Find where the given text appears and provide that cell's center as (x, y) coordinate. 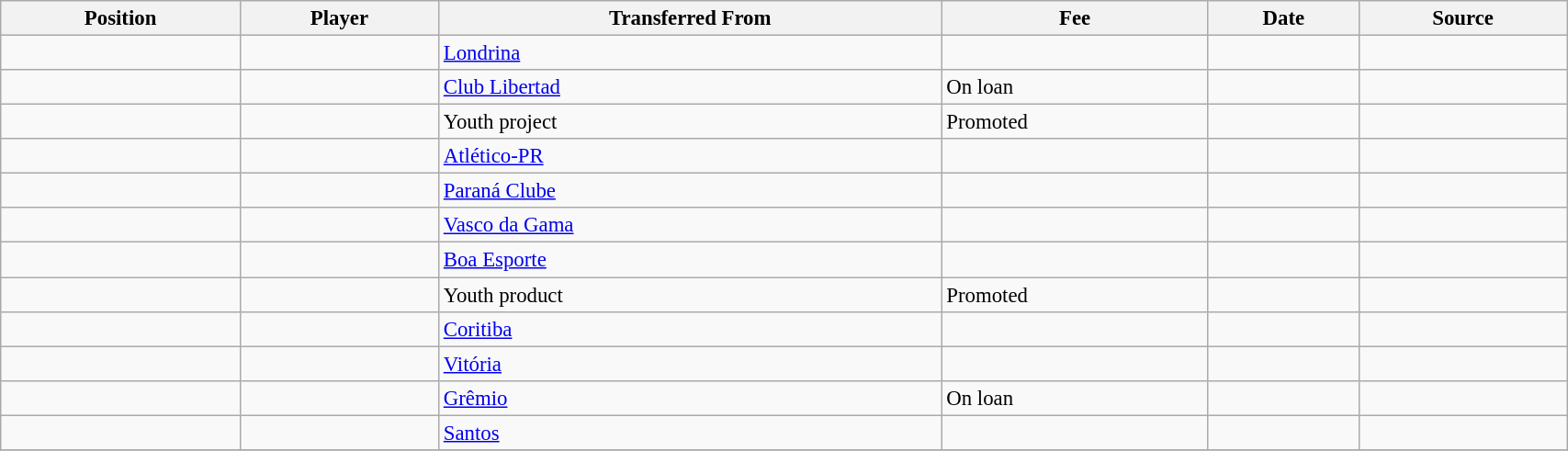
Player (339, 18)
Vasco da Gama (690, 225)
Date (1283, 18)
Coritiba (690, 329)
Santos (690, 433)
Vitória (690, 364)
Source (1463, 18)
Fee (1075, 18)
Boa Esporte (690, 260)
Youth product (690, 295)
Atlético-PR (690, 156)
Transferred From (690, 18)
Paraná Clube (690, 191)
Club Libertad (690, 87)
Position (121, 18)
Grêmio (690, 398)
Londrina (690, 53)
Youth project (690, 122)
